Identify which cell holds the provided text, then report its [x, y] central coordinate. 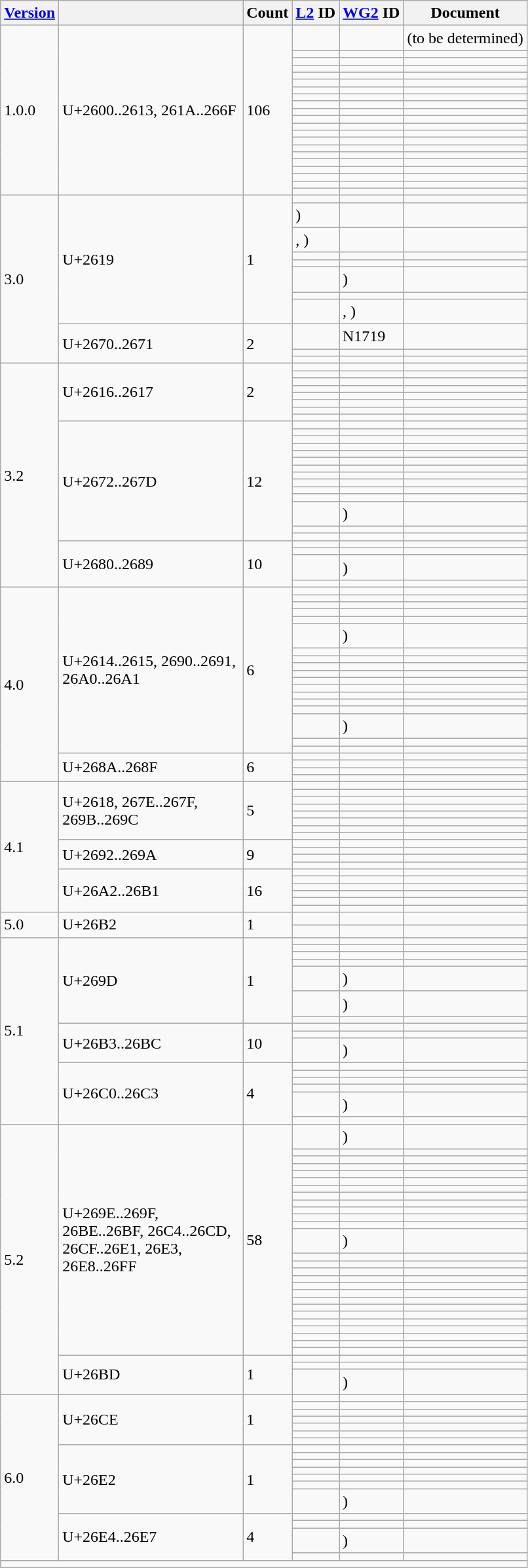
3.0 [30, 279]
U+2692..269A [151, 854]
U+2614..2615, 2690..2691, 26A0..26A1 [151, 669]
U+2670..2671 [151, 344]
4.0 [30, 684]
Version [30, 13]
3.2 [30, 476]
4.1 [30, 848]
U+269E..269F, 26BE..26BF, 26C4..26CD, 26CF..26E1, 26E3, 26E8..26FF [151, 1239]
U+26B2 [151, 925]
16 [267, 891]
U+26E4..26E7 [151, 1537]
U+2672..267D [151, 481]
58 [267, 1239]
L2 ID [316, 13]
N1719 [371, 337]
106 [267, 110]
(to be determined) [465, 38]
Document [465, 13]
9 [267, 854]
5.1 [30, 1031]
U+26E2 [151, 1479]
U+26C0..26C3 [151, 1094]
U+26B3..26BC [151, 1043]
5 [267, 811]
U+2619 [151, 259]
U+2680..2689 [151, 563]
5.2 [30, 1259]
U+26CE [151, 1420]
Count [267, 13]
12 [267, 481]
1.0.0 [30, 110]
U+269D [151, 980]
WG2 ID [371, 13]
U+2616..2617 [151, 392]
5.0 [30, 925]
U+26BD [151, 1375]
6.0 [30, 1478]
U+268A..268F [151, 768]
U+2600..2613, 261A..266F [151, 110]
U+2618, 267E..267F, 269B..269C [151, 811]
U+26A2..26B1 [151, 891]
